Find where the given text appears and provide that cell's center as (x, y) coordinate. 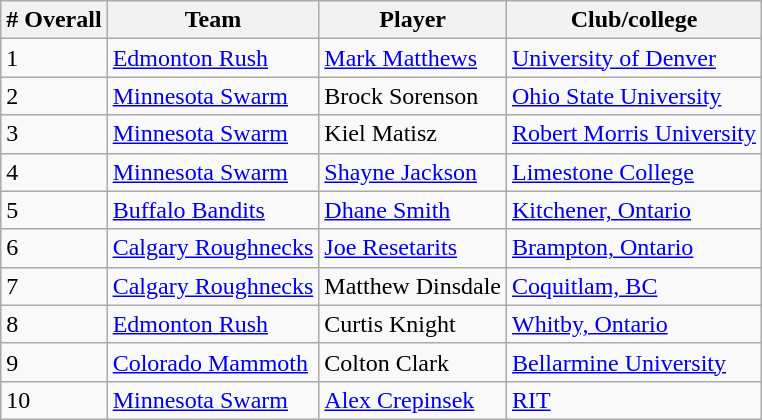
Player (413, 20)
University of Denver (634, 58)
Mark Matthews (413, 58)
8 (54, 324)
Brampton, Ontario (634, 248)
Limestone College (634, 172)
Alex Crepinsek (413, 400)
Kitchener, Ontario (634, 210)
Team (213, 20)
1 (54, 58)
Bellarmine University (634, 362)
2 (54, 96)
Whitby, Ontario (634, 324)
9 (54, 362)
Matthew Dinsdale (413, 286)
Colton Clark (413, 362)
Colorado Mammoth (213, 362)
Club/college (634, 20)
Brock Sorenson (413, 96)
Robert Morris University (634, 134)
4 (54, 172)
Coquitlam, BC (634, 286)
Joe Resetarits (413, 248)
Curtis Knight (413, 324)
Shayne Jackson (413, 172)
Ohio State University (634, 96)
RIT (634, 400)
3 (54, 134)
7 (54, 286)
10 (54, 400)
Kiel Matisz (413, 134)
Buffalo Bandits (213, 210)
# Overall (54, 20)
5 (54, 210)
6 (54, 248)
Dhane Smith (413, 210)
